Identify which cell holds the provided text, then report its [X, Y] central coordinate. 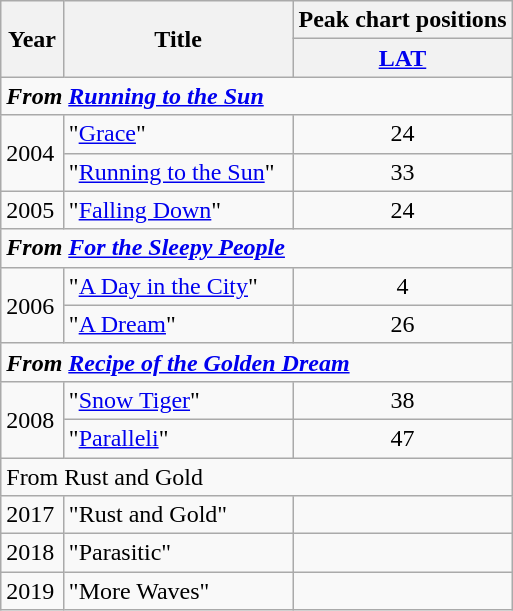
Title [178, 39]
"Rust and Gold" [178, 515]
26 [402, 324]
2017 [32, 515]
From Recipe of the Golden Dream [256, 362]
2008 [32, 419]
2018 [32, 553]
38 [402, 400]
LAT [402, 58]
"A Day in the City" [178, 286]
"More Waves" [178, 591]
Peak chart positions [402, 20]
"Falling Down" [178, 210]
From Running to the Sun [256, 96]
"Running to the Sun" [178, 172]
47 [402, 438]
"Parasitic" [178, 553]
"A Dream" [178, 324]
2005 [32, 210]
2019 [32, 591]
33 [402, 172]
"Paralleli" [178, 438]
"Snow Tiger" [178, 400]
"Grace" [178, 134]
From For the Sleepy People [256, 248]
Year [32, 39]
4 [402, 286]
From Rust and Gold [256, 477]
2006 [32, 305]
2004 [32, 153]
